Capture the cell that displays the provided text and extract its [X, Y] central coordinate. 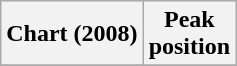
Chart (2008) [72, 34]
Peakposition [189, 34]
